Capture the cell that displays the provided text and extract its [x, y] central coordinate. 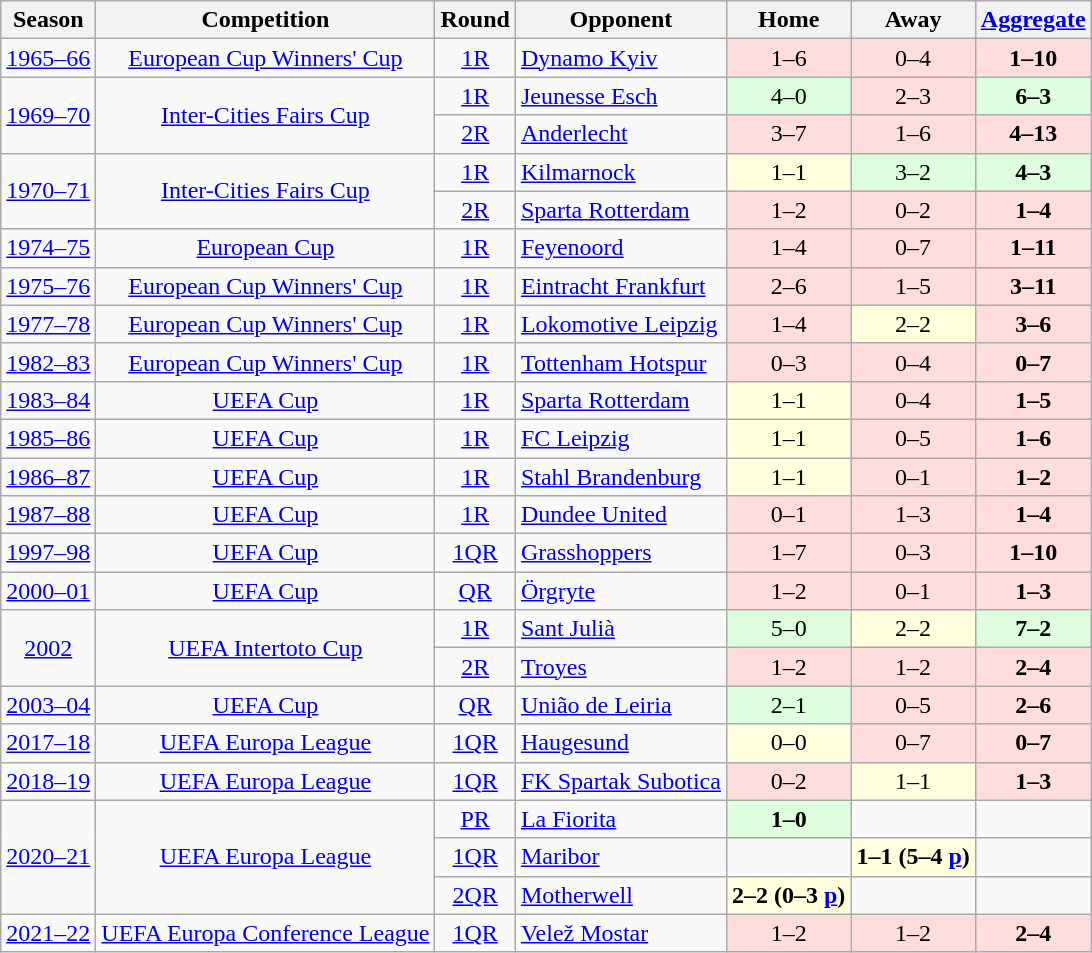
Anderlecht [620, 134]
1965–66 [48, 58]
1–1 (5–4 p) [913, 857]
1–11 [1033, 248]
1985–86 [48, 438]
2–1 [788, 705]
Haugesund [620, 743]
União de Leiria [620, 705]
Away [913, 20]
Feyenoord [620, 248]
1986–87 [48, 477]
2017–18 [48, 743]
4–13 [1033, 134]
Jeunesse Esch [620, 96]
Eintracht Frankfurt [620, 286]
2003–04 [48, 705]
1982–83 [48, 362]
Dundee United [620, 515]
Sant Julià [620, 629]
Motherwell [620, 895]
Örgryte [620, 591]
6–3 [1033, 96]
Tottenham Hotspur [620, 362]
Competition [266, 20]
1–7 [788, 553]
1977–78 [48, 324]
Home [788, 20]
2002 [48, 648]
Season [48, 20]
3–6 [1033, 324]
1975–76 [48, 286]
Aggregate [1033, 20]
Grasshoppers [620, 553]
European Cup [266, 248]
Stahl Brandenburg [620, 477]
UEFA Europa Conference League [266, 933]
PR [475, 819]
2QR [475, 895]
2–2 (0–3 p) [788, 895]
1983–84 [48, 400]
2018–19 [48, 781]
Maribor [620, 857]
UEFA Intertoto Cup [266, 648]
Troyes [620, 667]
1969–70 [48, 115]
0–0 [788, 743]
Velež Mostar [620, 933]
1997–98 [48, 553]
2020–21 [48, 857]
Dynamo Kyiv [620, 58]
1–0 [788, 819]
7–2 [1033, 629]
La Fiorita [620, 819]
Kilmarnock [620, 172]
2–3 [913, 96]
FC Leipzig [620, 438]
2021–22 [48, 933]
5–0 [788, 629]
Opponent [620, 20]
Round [475, 20]
FK Spartak Subotica [620, 781]
3–7 [788, 134]
1987–88 [48, 515]
4–3 [1033, 172]
Lokomotive Leipzig [620, 324]
2000–01 [48, 591]
1974–75 [48, 248]
3–2 [913, 172]
1970–71 [48, 191]
4–0 [788, 96]
3–11 [1033, 286]
